Search for the cell housing the specified text and yield its [x, y] center coordinate. 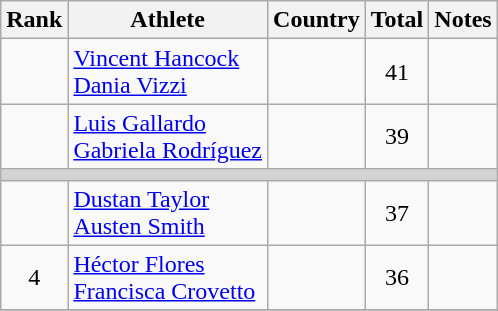
4 [34, 278]
Luis GallardoGabriela Rodríguez [168, 136]
Athlete [168, 20]
Vincent HancockDania Vizzi [168, 72]
Total [397, 20]
Rank [34, 20]
Country [317, 20]
36 [397, 278]
41 [397, 72]
39 [397, 136]
37 [397, 212]
Héctor FloresFrancisca Crovetto [168, 278]
Dustan TaylorAusten Smith [168, 212]
Notes [463, 20]
